Provide the (X, Y) coordinate of the cell's center where the given text is located.  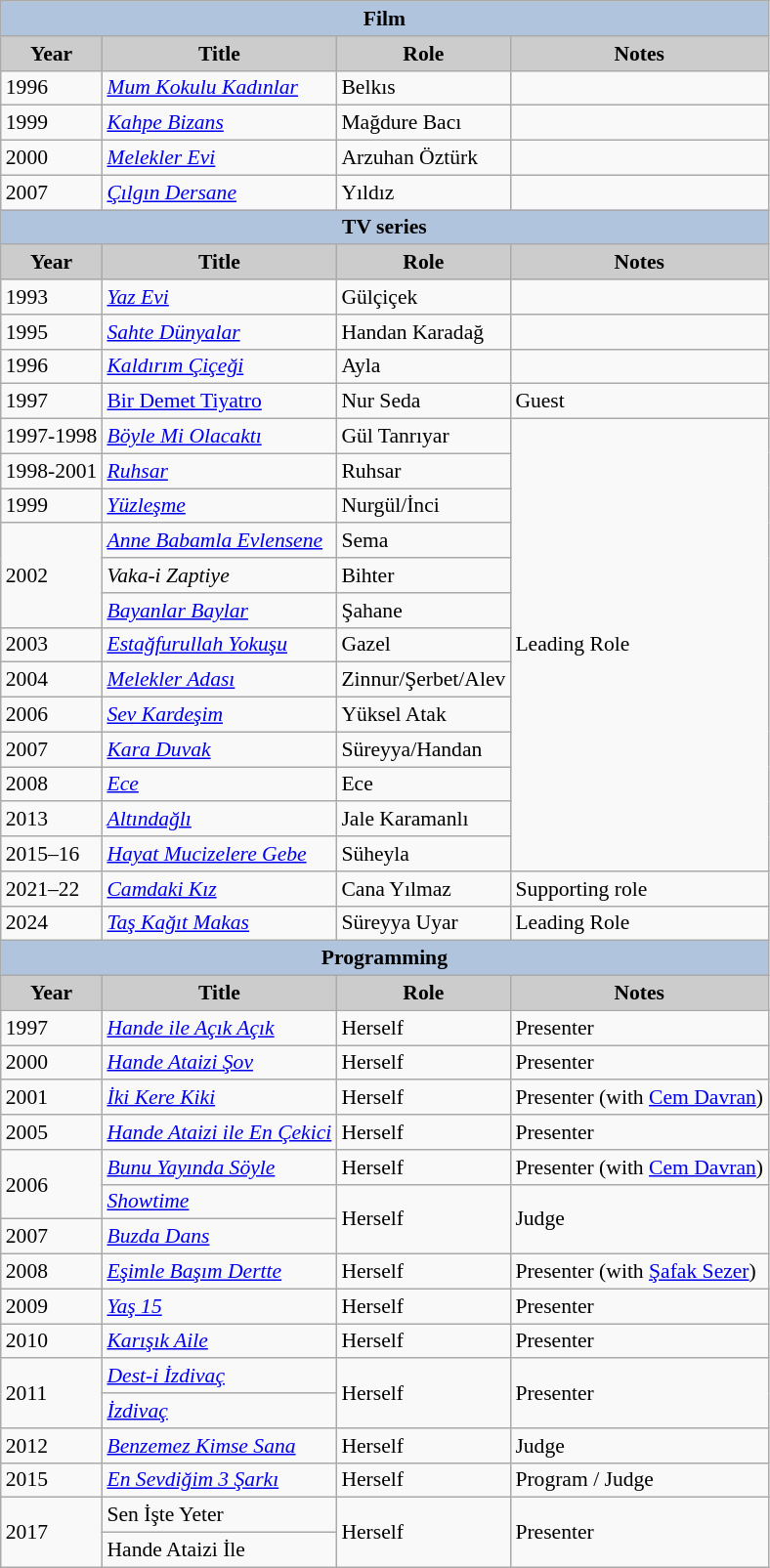
2021–22 (52, 889)
2015 (52, 1480)
Sema (423, 541)
Melekler Evi (219, 158)
Bir Demet Tiyatro (219, 402)
Anne Babamla Evlensene (219, 541)
Jale Karamanlı (423, 820)
Eşimle Başım Dertte (219, 1272)
Bihter (423, 575)
Presenter (with Şafak Sezer) (639, 1272)
Yıldız (423, 192)
Yaş 15 (219, 1306)
Bunu Yayında Söyle (219, 1167)
1998-2001 (52, 471)
Karışık Aile (219, 1341)
Süreyya/Handan (423, 749)
2002 (52, 576)
2011 (52, 1393)
2009 (52, 1306)
Hayat Mucizelere Gebe (219, 854)
Taş Kağıt Makas (219, 923)
Cana Yılmaz (423, 889)
En Sevdiğim 3 Şarkı (219, 1480)
2017 (52, 1532)
Kaldırım Çiçeği (219, 366)
Mum Kokulu Kadınlar (219, 88)
İzdivaç (219, 1411)
2013 (52, 820)
2005 (52, 1132)
Hande Ataizi İle (219, 1550)
Showtime (219, 1202)
Mağdure Bacı (423, 123)
Bayanlar Baylar (219, 611)
Altındağlı (219, 820)
Süreyya Uyar (423, 923)
1995 (52, 332)
1997-1998 (52, 437)
Vaka-i Zaptiye (219, 575)
Benzemez Kimse Sana (219, 1446)
Hande Ataizi Şov (219, 1063)
Gazel (423, 645)
Sev Kardeşim (219, 715)
Belkıs (423, 88)
2012 (52, 1446)
Dest-i İzdivaç (219, 1377)
Ayla (423, 366)
Süheyla (423, 854)
2015–16 (52, 854)
Nur Seda (423, 402)
2004 (52, 680)
Çılgın Dersane (219, 192)
Estağfurullah Yokuşu (219, 645)
2001 (52, 1098)
TV series (385, 228)
Arzuhan Öztürk (423, 158)
Kahpe Bizans (219, 123)
Böyle Mi Olacaktı (219, 437)
Gül Tanrıyar (423, 437)
Hande Ataizi ile En Çekici (219, 1132)
1993 (52, 297)
Buzda Dans (219, 1237)
Supporting role (639, 889)
Guest (639, 402)
Sen İşte Yeter (219, 1515)
Hande ile Açık Açık (219, 1028)
2003 (52, 645)
Yaz Evi (219, 297)
Yüzleşme (219, 506)
Şahane (423, 611)
Melekler Adası (219, 680)
Nurgül/İnci (423, 506)
2010 (52, 1341)
Camdaki Kız (219, 889)
Program / Judge (639, 1480)
İki Kere Kiki (219, 1098)
Kara Duvak (219, 749)
Yüksel Atak (423, 715)
Handan Karadağ (423, 332)
Sahte Dünyalar (219, 332)
Gülçiçek (423, 297)
Programming (385, 958)
Film (385, 19)
Zinnur/Şerbet/Alev (423, 680)
2024 (52, 923)
